Return [x, y] of the center of cell containing provided text 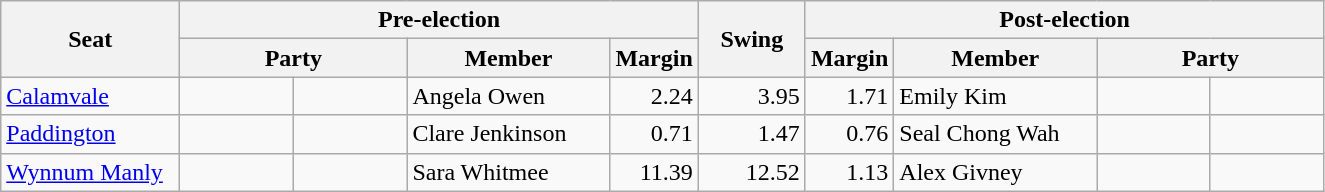
0.71 [654, 134]
Seal Chong Wah [996, 134]
Emily Kim [996, 96]
Pre-election [440, 20]
11.39 [654, 172]
Alex Givney [996, 172]
1.13 [849, 172]
Seat [90, 39]
Angela Owen [508, 96]
12.52 [752, 172]
1.47 [752, 134]
Wynnum Manly [90, 172]
0.76 [849, 134]
2.24 [654, 96]
Clare Jenkinson [508, 134]
Paddington [90, 134]
Sara Whitmee [508, 172]
Calamvale [90, 96]
Post-election [1064, 20]
Swing [752, 39]
1.71 [849, 96]
3.95 [752, 96]
